Locate the cell with the specified text and output its (x, y) center coordinate. 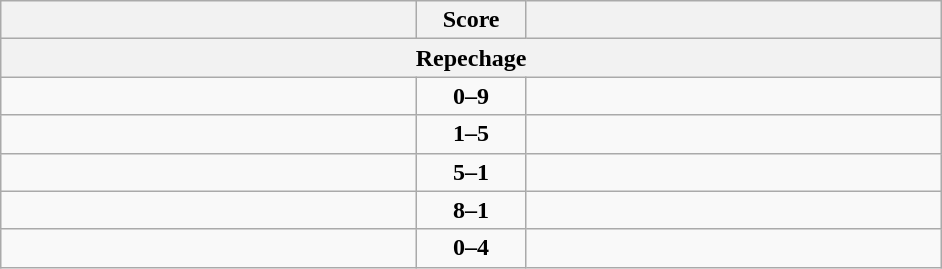
5–1 (472, 172)
1–5 (472, 134)
8–1 (472, 210)
0–9 (472, 96)
0–4 (472, 248)
Score (472, 20)
Repechage (472, 58)
